Locate the cell with the specified text and output its [x, y] center coordinate. 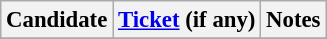
Notes [294, 20]
Ticket (if any) [187, 20]
Candidate [57, 20]
